Return the (X, Y) coordinate for the center point of the cell that contains the specified text.  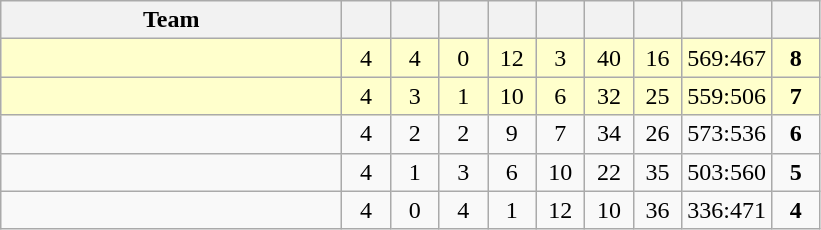
503:560 (727, 172)
36 (658, 210)
25 (658, 96)
22 (610, 172)
569:467 (727, 58)
Team (172, 20)
34 (610, 134)
5 (796, 172)
573:536 (727, 134)
8 (796, 58)
16 (658, 58)
32 (610, 96)
559:506 (727, 96)
9 (512, 134)
40 (610, 58)
35 (658, 172)
336:471 (727, 210)
26 (658, 134)
